Provide the [x, y] coordinate of the cell's center where the given text is located.  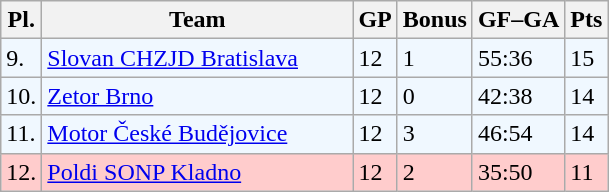
Poldi SONP Kladno [198, 172]
3 [434, 134]
Pl. [22, 20]
11 [586, 172]
Team [198, 20]
55:36 [518, 58]
0 [434, 96]
2 [434, 172]
35:50 [518, 172]
10. [22, 96]
11. [22, 134]
Zetor Brno [198, 96]
42:38 [518, 96]
Motor České Budějovice [198, 134]
1 [434, 58]
Pts [586, 20]
9. [22, 58]
15 [586, 58]
Slovan CHZJD Bratislava [198, 58]
GP [375, 20]
12. [22, 172]
46:54 [518, 134]
GF–GA [518, 20]
Bonus [434, 20]
